Extract the [X, Y] coordinate from the center of the cell holding the provided text.  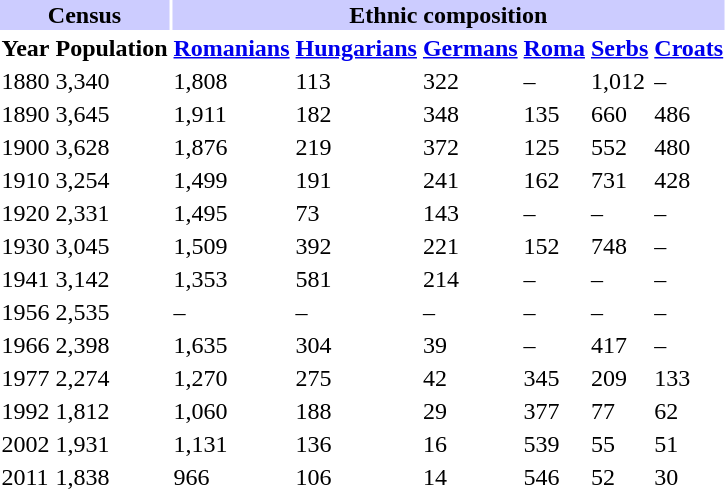
1920 [26, 213]
209 [619, 378]
1,270 [232, 378]
55 [619, 444]
1880 [26, 81]
1,499 [232, 180]
221 [470, 246]
Roma [554, 48]
Hungarians [356, 48]
191 [356, 180]
3,628 [112, 147]
3,254 [112, 180]
1910 [26, 180]
348 [470, 114]
417 [619, 345]
345 [554, 378]
162 [554, 180]
3,045 [112, 246]
77 [619, 411]
Serbs [619, 48]
1,635 [232, 345]
1,808 [232, 81]
143 [470, 213]
748 [619, 246]
372 [470, 147]
392 [356, 246]
241 [470, 180]
Ethnic composition [448, 15]
480 [689, 147]
428 [689, 180]
1,353 [232, 279]
16 [470, 444]
3,340 [112, 81]
Population [112, 48]
1890 [26, 114]
1,876 [232, 147]
1,812 [112, 411]
Croats [689, 48]
Romanians [232, 48]
136 [356, 444]
377 [554, 411]
581 [356, 279]
73 [356, 213]
2,331 [112, 213]
133 [689, 378]
486 [689, 114]
731 [619, 180]
2,274 [112, 378]
1977 [26, 378]
539 [554, 444]
135 [554, 114]
1956 [26, 312]
1930 [26, 246]
1992 [26, 411]
219 [356, 147]
1,495 [232, 213]
1,911 [232, 114]
1966 [26, 345]
1941 [26, 279]
182 [356, 114]
660 [619, 114]
304 [356, 345]
1,931 [112, 444]
3,142 [112, 279]
275 [356, 378]
51 [689, 444]
Germans [470, 48]
Census [84, 15]
62 [689, 411]
1,060 [232, 411]
1900 [26, 147]
188 [356, 411]
1,131 [232, 444]
113 [356, 81]
1,012 [619, 81]
125 [554, 147]
214 [470, 279]
2,398 [112, 345]
42 [470, 378]
2002 [26, 444]
322 [470, 81]
29 [470, 411]
3,645 [112, 114]
152 [554, 246]
Year [26, 48]
2,535 [112, 312]
1,509 [232, 246]
39 [470, 345]
552 [619, 147]
